For the text-containing cell, return its midpoint in (X, Y) coordinate format. 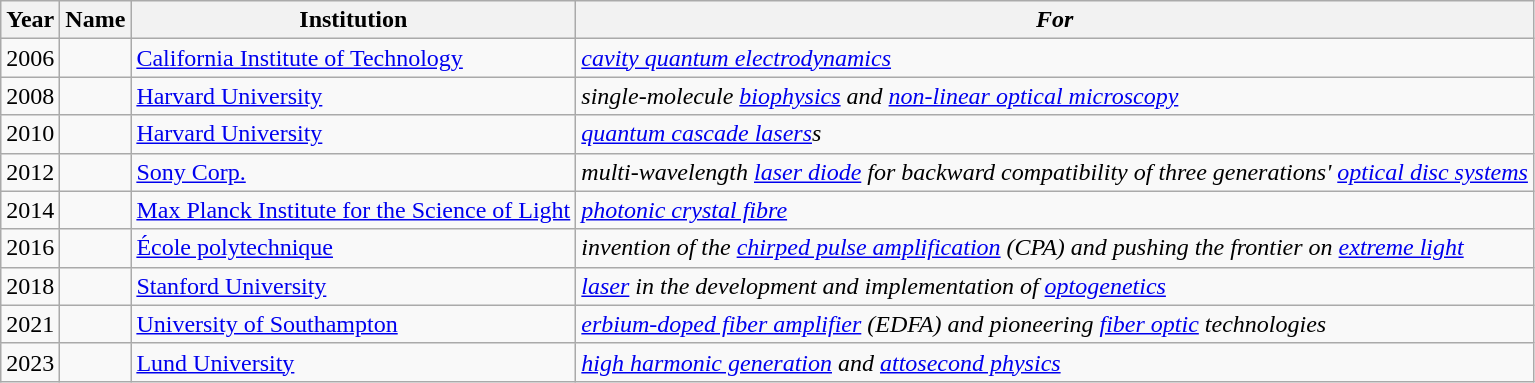
laser in the development and implementation of optogenetics (1055, 286)
invention of the chirped pulse amplification (CPA) and pushing the frontier on extreme light (1055, 248)
For (1055, 20)
Institution (354, 20)
cavity quantum electrodynamics (1055, 58)
2016 (30, 248)
2010 (30, 134)
2008 (30, 96)
erbium-doped fiber amplifier (EDFA) and pioneering fiber optic technologies (1055, 324)
University of Southampton (354, 324)
2012 (30, 172)
high harmonic generation and attosecond physics (1055, 362)
photonic crystal fibre (1055, 210)
Year (30, 20)
2006 (30, 58)
Max Planck Institute for the Science of Light (354, 210)
California Institute of Technology (354, 58)
2023 (30, 362)
École polytechnique (354, 248)
Sony Corp. (354, 172)
2021 (30, 324)
Stanford University (354, 286)
2014 (30, 210)
quantum cascade laserss (1055, 134)
single-molecule biophysics and non-linear optical microscopy (1055, 96)
2018 (30, 286)
multi-wavelength laser diode for backward compatibility of three generations' optical disc systems (1055, 172)
Name (96, 20)
Lund University (354, 362)
